Find where the given text appears and provide that cell's center as (X, Y) coordinate. 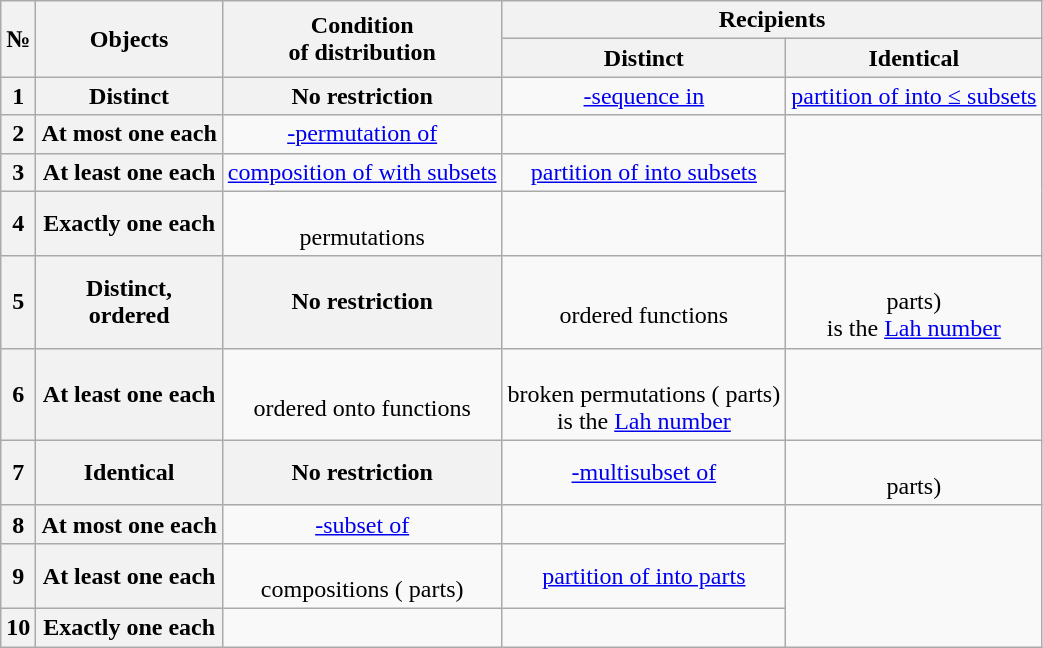
partition of into parts (644, 576)
№ (18, 39)
Recipients (772, 20)
2 (18, 134)
Condition of distribution (362, 39)
parts) is the Lah number (914, 302)
composition of with subsets (362, 172)
10 (18, 627)
parts) (914, 472)
partition of into ≤ subsets (914, 96)
Distinct, ordered (129, 302)
-subset of (362, 524)
5 (18, 302)
permutations (362, 224)
3 (18, 172)
partition of into subsets (644, 172)
1 (18, 96)
6 (18, 394)
8 (18, 524)
7 (18, 472)
-multisubset of (644, 472)
Objects (129, 39)
broken permutations ( parts) is the Lah number (644, 394)
-sequence in (644, 96)
-permutation of (362, 134)
ordered functions (644, 302)
compositions ( parts) (362, 576)
4 (18, 224)
ordered onto functions (362, 394)
9 (18, 576)
